Return the (x, y) coordinate for the center point of the cell that contains the specified text.  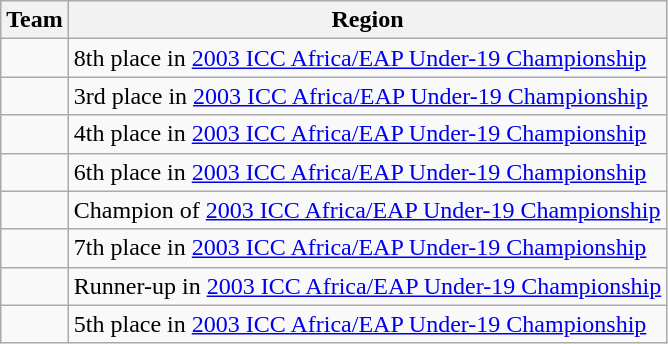
7th place in 2003 ICC Africa/EAP Under-19 Championship (367, 248)
Champion of 2003 ICC Africa/EAP Under-19 Championship (367, 210)
Runner-up in 2003 ICC Africa/EAP Under-19 Championship (367, 286)
Region (367, 20)
4th place in 2003 ICC Africa/EAP Under-19 Championship (367, 134)
8th place in 2003 ICC Africa/EAP Under-19 Championship (367, 58)
5th place in 2003 ICC Africa/EAP Under-19 Championship (367, 324)
3rd place in 2003 ICC Africa/EAP Under-19 Championship (367, 96)
Team (35, 20)
6th place in 2003 ICC Africa/EAP Under-19 Championship (367, 172)
